Search for the cell housing the specified text and yield its (x, y) center coordinate. 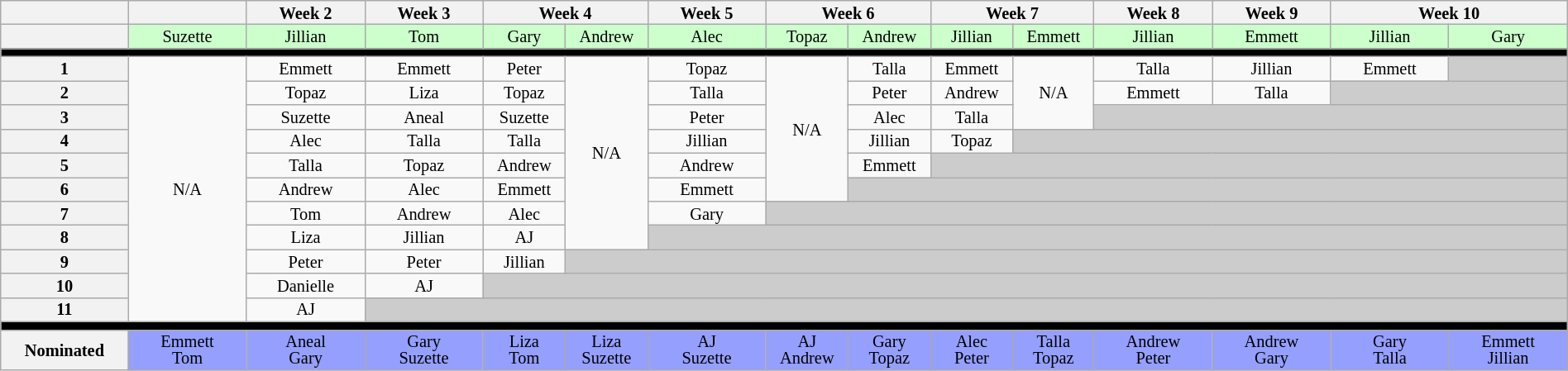
Week 2 (306, 12)
AndrewGary (1272, 350)
Week 5 (706, 12)
Week 4 (566, 12)
5 (65, 165)
Week 10 (1449, 12)
Week 6 (849, 12)
GaryTopaz (890, 350)
AlecPeter (972, 350)
Aneal (423, 117)
AJSuzette (706, 350)
Week 7 (1012, 12)
TallaTopaz (1054, 350)
Week 9 (1272, 12)
AndrewPeter (1153, 350)
AnealGary (306, 350)
Danielle (306, 286)
1 (65, 68)
7 (65, 213)
Nominated (65, 350)
AJAndrew (807, 350)
Week 3 (423, 12)
2 (65, 93)
6 (65, 188)
11 (65, 309)
3 (65, 117)
10 (65, 286)
EmmettJillian (1508, 350)
LizaTom (524, 350)
9 (65, 261)
4 (65, 140)
GarySuzette (423, 350)
8 (65, 236)
EmmettTom (187, 350)
Week 8 (1153, 12)
LizaSuzette (607, 350)
GaryTalla (1389, 350)
